From the cell containing the given text, extract its center point as [X, Y] coordinate. 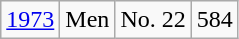
584 [214, 20]
1973 [30, 20]
Men [88, 20]
No. 22 [153, 20]
